For the text-containing cell, return its midpoint in (X, Y) coordinate format. 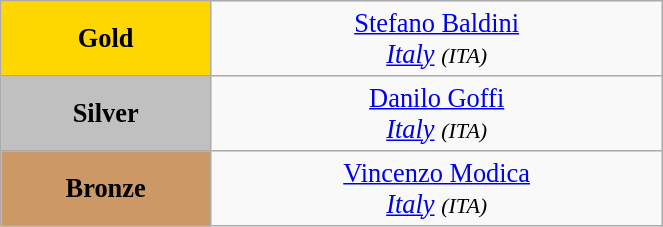
Silver (106, 112)
Vincenzo ModicaItaly (ITA) (437, 188)
Bronze (106, 188)
Stefano BaldiniItaly (ITA) (437, 38)
Danilo GoffiItaly (ITA) (437, 112)
Gold (106, 38)
